Scan for the cell matching the given text and deliver its [X, Y] coordinate at center. 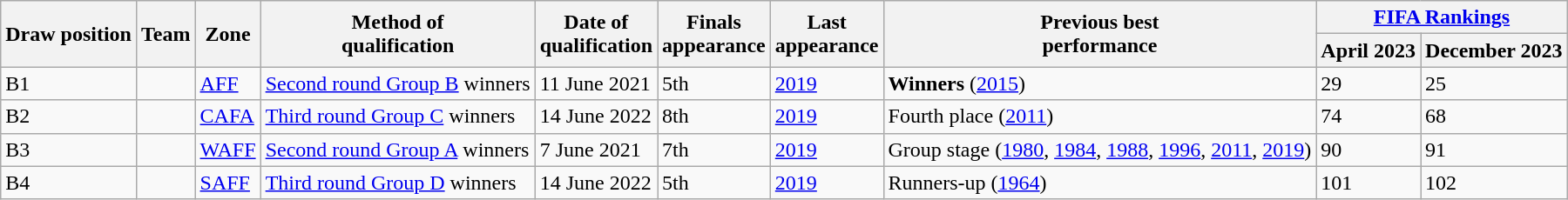
FIFA Rankings [1442, 17]
B4 [69, 183]
April 2023 [1369, 50]
68 [1495, 117]
Draw position [69, 34]
December 2023 [1495, 50]
8th [714, 117]
90 [1369, 150]
Method ofqualification [397, 34]
Third round Group C winners [397, 117]
Third round Group D winners [397, 183]
Zone [228, 34]
B2 [69, 117]
Runners-up (1964) [1099, 183]
Second round Group B winners [397, 83]
25 [1495, 83]
Group stage (1980, 1984, 1988, 1996, 2011, 2019) [1099, 150]
102 [1495, 183]
Previous bestperformance [1099, 34]
7 June 2021 [596, 150]
Fourth place (2011) [1099, 117]
74 [1369, 117]
7th [714, 150]
WAFF [228, 150]
CAFA [228, 117]
Date ofqualification [596, 34]
SAFF [228, 183]
Lastappearance [827, 34]
29 [1369, 83]
Winners (2015) [1099, 83]
101 [1369, 183]
AFF [228, 83]
11 June 2021 [596, 83]
Finalsappearance [714, 34]
B3 [69, 150]
B1 [69, 83]
Second round Group A winners [397, 150]
91 [1495, 150]
Team [166, 34]
